Search for the cell housing the specified text and yield its [x, y] center coordinate. 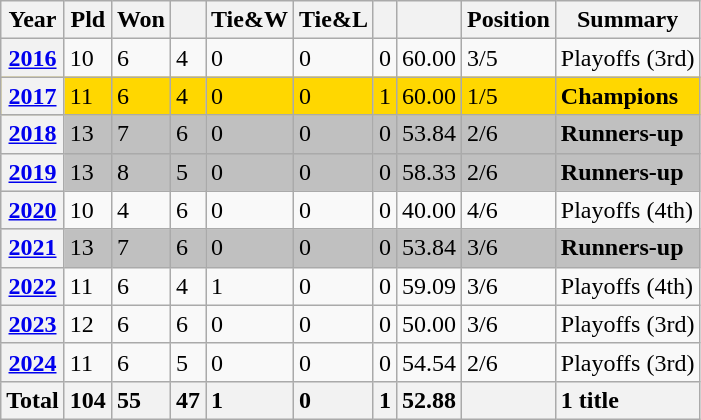
55 [140, 400]
58.33 [428, 172]
Summary [628, 20]
2023 [33, 324]
2019 [33, 172]
47 [188, 400]
Position [509, 20]
50.00 [428, 324]
Won [140, 20]
2021 [33, 248]
Tie&W [250, 20]
104 [88, 400]
Tie&L [333, 20]
2018 [33, 134]
2017 [33, 96]
2022 [33, 286]
12 [88, 324]
4/6 [509, 210]
Champions [628, 96]
3/5 [509, 58]
Year [33, 20]
8 [140, 172]
Pld [88, 20]
1 title [628, 400]
Total [33, 400]
59.09 [428, 286]
1/5 [509, 96]
52.88 [428, 400]
54.54 [428, 362]
2020 [33, 210]
2016 [33, 58]
40.00 [428, 210]
2024 [33, 362]
